Identify which cell holds the provided text, then report its (X, Y) central coordinate. 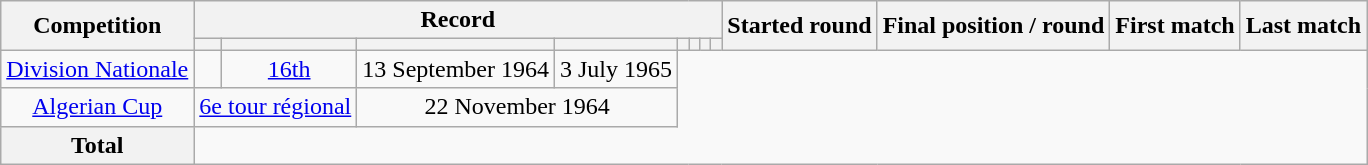
6e tour régional (276, 107)
22 November 1964 (518, 107)
First match (1175, 26)
Record (458, 20)
13 September 1964 (456, 69)
Competition (98, 26)
Final position / round (994, 26)
3 July 1965 (616, 69)
Division Nationale (98, 69)
Last match (1303, 26)
16th (290, 69)
Started round (800, 26)
Total (98, 145)
Algerian Cup (98, 107)
